Return [x, y] of the center of cell containing provided text 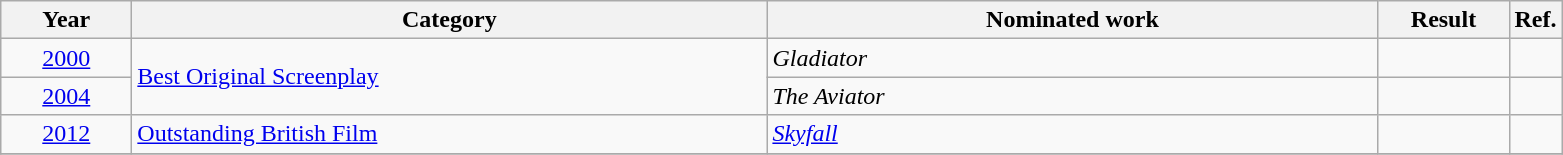
Skyfall [1072, 134]
Ref. [1536, 20]
Outstanding British Film [450, 134]
2012 [66, 134]
Best Original Screenplay [450, 77]
Result [1444, 20]
Year [66, 20]
2000 [66, 58]
The Aviator [1072, 96]
2004 [66, 96]
Gladiator [1072, 58]
Nominated work [1072, 20]
Category [450, 20]
